Find where the given text appears and provide that cell's center as (X, Y) coordinate. 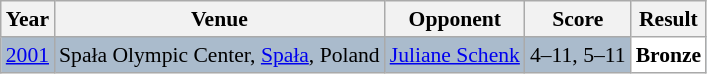
Year (28, 19)
2001 (28, 55)
Venue (220, 19)
Juliane Schenk (455, 55)
Score (578, 19)
Result (669, 19)
Opponent (455, 19)
Spała Olympic Center, Spała, Poland (220, 55)
Bronze (669, 55)
4–11, 5–11 (578, 55)
